Provide the [x, y] coordinate of the cell's center where the given text is located.  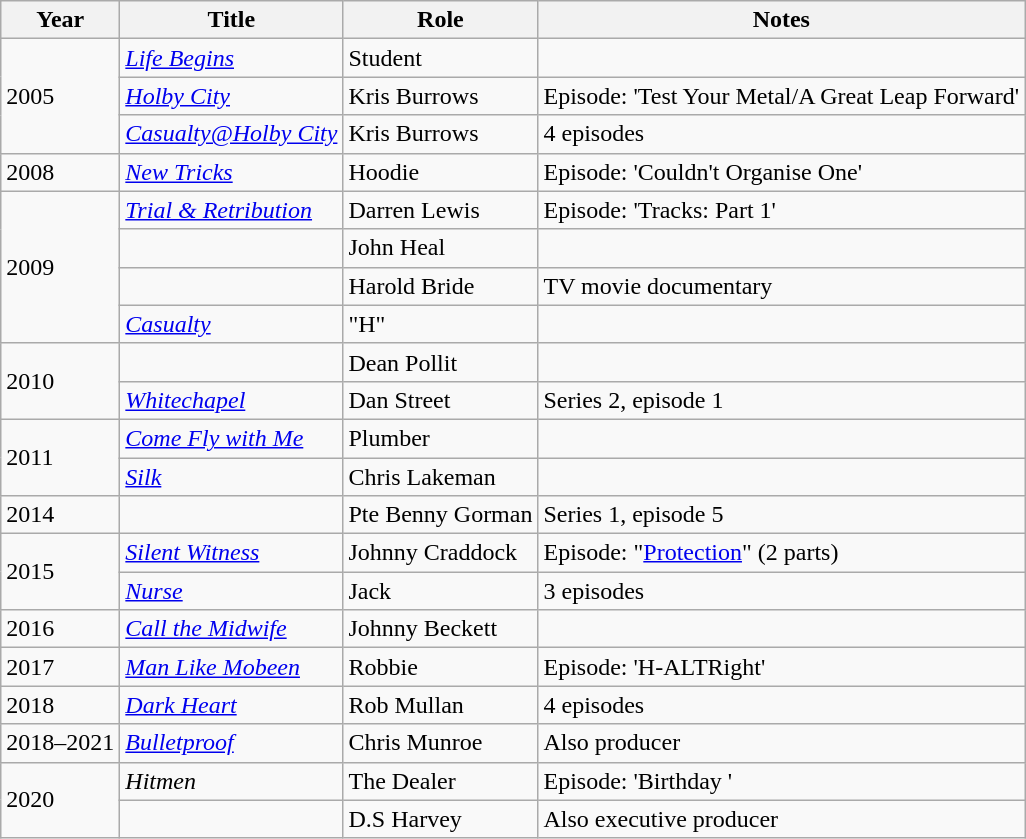
Pte Benny Gorman [440, 515]
Casualty [232, 324]
Bulletproof [232, 743]
Role [440, 20]
Episode: "Protection" (2 parts) [782, 553]
2015 [60, 572]
Also producer [782, 743]
Chris Munroe [440, 743]
Johnny Beckett [440, 629]
Nurse [232, 591]
2011 [60, 457]
Dan Street [440, 400]
Johnny Craddock [440, 553]
Rob Mullan [440, 705]
3 episodes [782, 591]
Episode: 'Couldn't Organise One' [782, 172]
Notes [782, 20]
Hoodie [440, 172]
Life Begins [232, 58]
Series 1, episode 5 [782, 515]
Call the Midwife [232, 629]
Darren Lewis [440, 210]
2018 [60, 705]
Dean Pollit [440, 362]
2009 [60, 267]
The Dealer [440, 781]
2010 [60, 381]
Silk [232, 477]
Series 2, episode 1 [782, 400]
Jack [440, 591]
Also executive producer [782, 819]
Student [440, 58]
Chris Lakeman [440, 477]
Holby City [232, 96]
John Heal [440, 248]
2005 [60, 96]
Episode: 'Tracks: Part 1' [782, 210]
2016 [60, 629]
2017 [60, 667]
TV movie documentary [782, 286]
Come Fly with Me [232, 438]
2018–2021 [60, 743]
2020 [60, 800]
"H" [440, 324]
Hitmen [232, 781]
Harold Bride [440, 286]
Trial & Retribution [232, 210]
Casualty@Holby City [232, 134]
Silent Witness [232, 553]
Episode: 'Birthday ' [782, 781]
Robbie [440, 667]
Episode: 'Test Your Metal/A Great Leap Forward' [782, 96]
Man Like Mobeen [232, 667]
New Tricks [232, 172]
Plumber [440, 438]
Dark Heart [232, 705]
Year [60, 20]
2008 [60, 172]
Episode: 'H-ALTRight' [782, 667]
Whitechapel [232, 400]
D.S Harvey [440, 819]
Title [232, 20]
2014 [60, 515]
